Determine the [X, Y] coordinate at the center of the cell enclosing the given text.  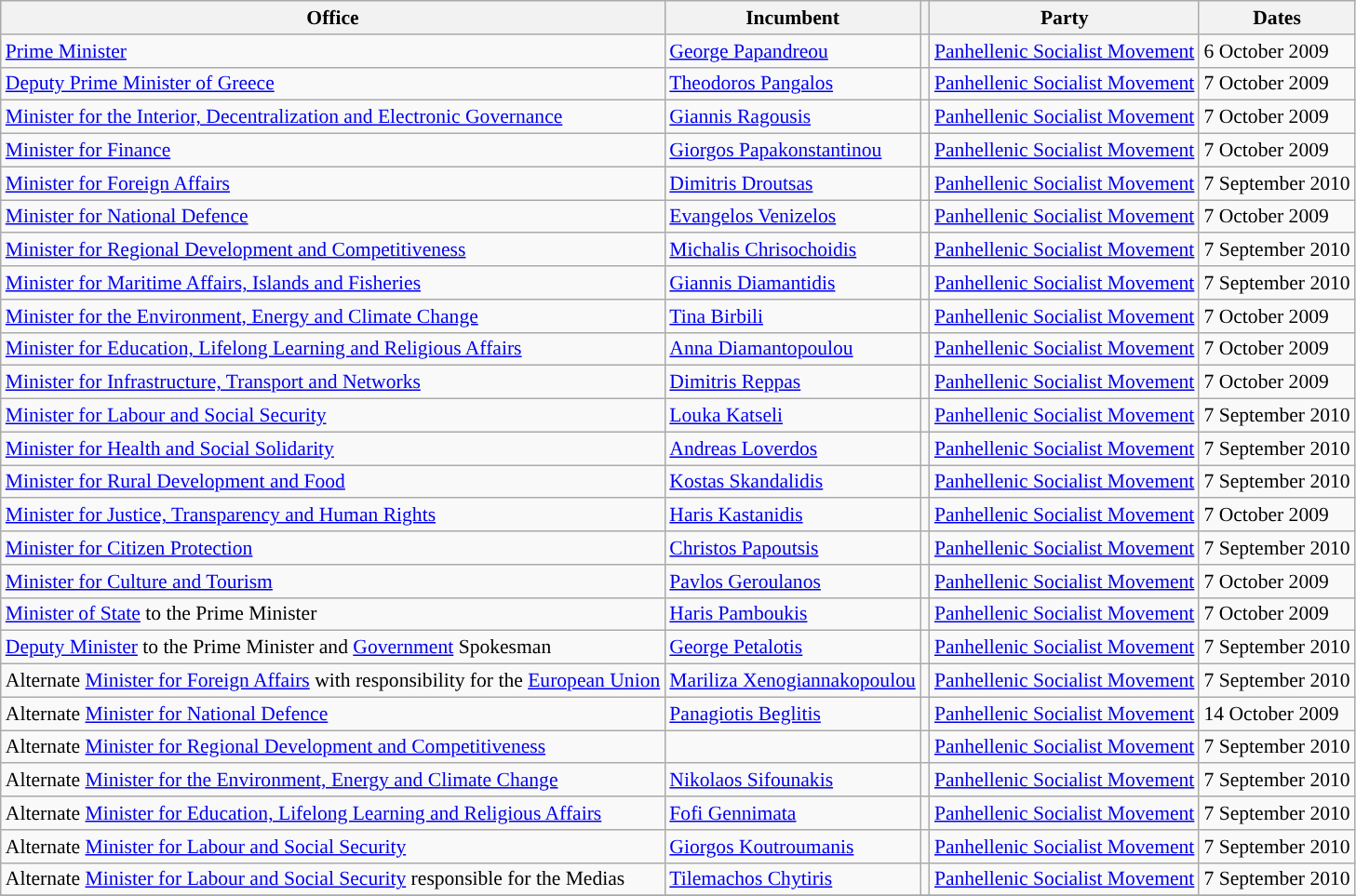
Haris Pamboukis [792, 614]
Giorgos Koutroumanis [792, 847]
Louka Katseli [792, 416]
Michalis Chrisochoidis [792, 250]
Kostas Skandalidis [792, 482]
Incumbent [792, 18]
Minister for Education, Lifelong Learning and Religious Affairs [333, 349]
Minister for Maritime Affairs, Islands and Fisheries [333, 283]
Alternate Minister for Foreign Affairs with responsibility for the European Union [333, 681]
Minister for Justice, Transparency and Human Rights [333, 515]
Minister for Foreign Affairs [333, 183]
Deputy Prime Minister of Greece [333, 84]
Minister of State to the Prime Minister [333, 614]
Party [1065, 18]
Christos Papoutsis [792, 548]
Giorgos Papakonstantinou [792, 151]
Dates [1277, 18]
Minister for Labour and Social Security [333, 416]
Minister for Citizen Protection [333, 548]
Alternate Minister for the Environment, Energy and Climate Change [333, 781]
Minister for National Defence [333, 217]
Tilemachos Chytiris [792, 879]
Fofi Gennimata [792, 813]
Prime Minister [333, 51]
Anna Diamantopoulou [792, 349]
Minister for Finance [333, 151]
Tina Birbili [792, 316]
Theodoros Pangalos [792, 84]
Mariliza Xenogiannakopoulou [792, 681]
Haris Kastanidis [792, 515]
Alternate Minister for Labour and Social Security responsible for the Medias [333, 879]
Minister for the Interior, Decentralization and Electronic Governance [333, 117]
Minister for Regional Development and Competitiveness [333, 250]
George Papandreou [792, 51]
Minister for Rural Development and Food [333, 482]
Alternate Minister for National Defence [333, 714]
Minister for Infrastructure, Transport and Networks [333, 382]
Pavlos Geroulanos [792, 582]
Evangelos Venizelos [792, 217]
Alternate Minister for Education, Lifelong Learning and Religious Affairs [333, 813]
George Petalotis [792, 648]
Minister for Culture and Tourism [333, 582]
Dimitris Droutsas [792, 183]
Andreas Loverdos [792, 448]
Giannis Ragousis [792, 117]
Giannis Diamantidis [792, 283]
Alternate Minister for Regional Development and Competitiveness [333, 747]
6 October 2009 [1277, 51]
Alternate Minister for Labour and Social Security [333, 847]
Deputy Minister to the Prime Minister and Government Spokesman [333, 648]
Nikolaos Sifounakis [792, 781]
Minister for the Environment, Energy and Climate Change [333, 316]
Office [333, 18]
Dimitris Reppas [792, 382]
Minister for Health and Social Solidarity [333, 448]
Panagiotis Beglitis [792, 714]
14 October 2009 [1277, 714]
